For the text-containing cell, return its midpoint in (x, y) coordinate format. 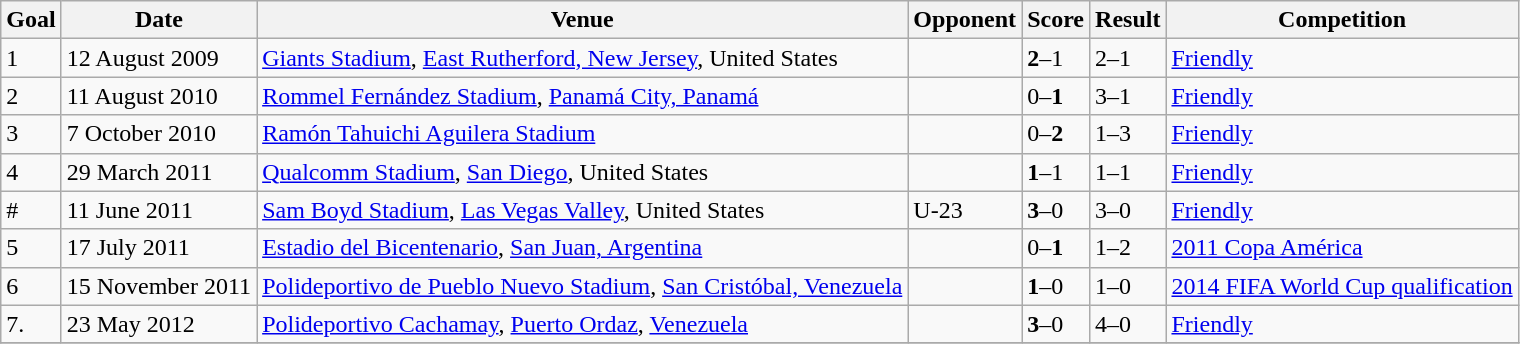
6 (31, 286)
Venue (582, 20)
5 (31, 248)
1–2 (1128, 248)
7. (31, 324)
Score (1056, 20)
1 (31, 58)
4–0 (1128, 324)
2 (31, 96)
2011 Copa América (1342, 248)
Competition (1342, 20)
Rommel Fernández Stadium, Panamá City, Panamá (582, 96)
1–3 (1128, 134)
23 May 2012 (158, 324)
17 July 2011 (158, 248)
Estadio del Bicentenario, San Juan, Argentina (582, 248)
2014 FIFA World Cup qualification (1342, 286)
0–2 (1056, 134)
Result (1128, 20)
Qualcomm Stadium, San Diego, United States (582, 172)
Ramón Tahuichi Aguilera Stadium (582, 134)
Giants Stadium, East Rutherford, New Jersey, United States (582, 58)
Polideportivo de Pueblo Nuevo Stadium, San Cristóbal, Venezuela (582, 286)
11 June 2011 (158, 210)
15 November 2011 (158, 286)
11 August 2010 (158, 96)
12 August 2009 (158, 58)
3 (31, 134)
29 March 2011 (158, 172)
4 (31, 172)
# (31, 210)
Polideportivo Cachamay, Puerto Ordaz, Venezuela (582, 324)
U-23 (965, 210)
7 October 2010 (158, 134)
3–1 (1128, 96)
Goal (31, 20)
Opponent (965, 20)
Sam Boyd Stadium, Las Vegas Valley, United States (582, 210)
Date (158, 20)
